Identify which cell holds the provided text, then report its [X, Y] central coordinate. 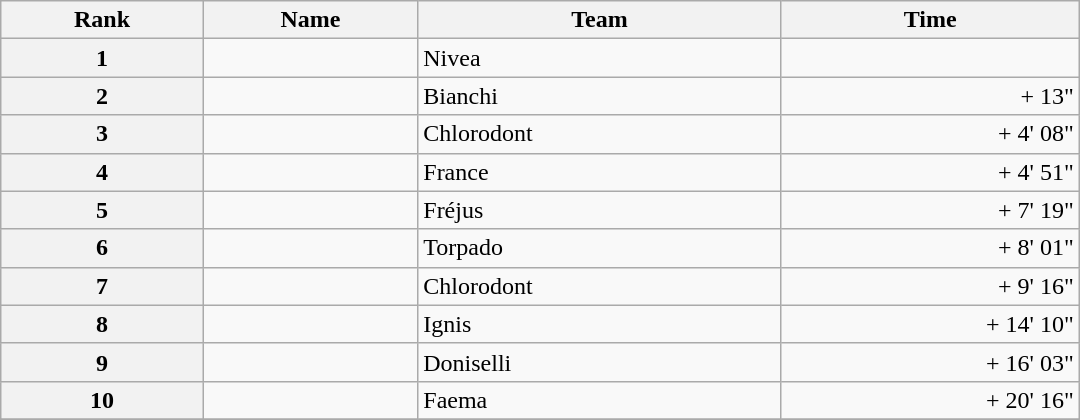
Ignis [600, 324]
Team [600, 20]
Name [310, 20]
Bianchi [600, 96]
3 [102, 134]
+ 9' 16" [930, 286]
Fréjus [600, 210]
+ 16' 03" [930, 362]
Faema [600, 400]
+ 7' 19" [930, 210]
+ 20' 16" [930, 400]
4 [102, 172]
France [600, 172]
+ 4' 08" [930, 134]
+ 4' 51" [930, 172]
8 [102, 324]
Doniselli [600, 362]
+ 8' 01" [930, 248]
10 [102, 400]
Rank [102, 20]
6 [102, 248]
+ 14' 10" [930, 324]
9 [102, 362]
Time [930, 20]
Nivea [600, 58]
5 [102, 210]
2 [102, 96]
7 [102, 286]
1 [102, 58]
+ 13" [930, 96]
Torpado [600, 248]
